Search for the cell housing the specified text and yield its [x, y] center coordinate. 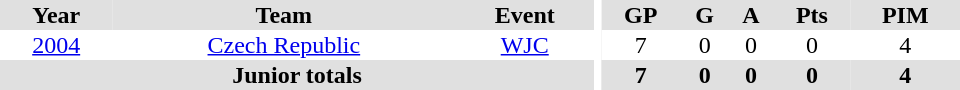
GP [641, 15]
2004 [56, 45]
G [705, 15]
Czech Republic [284, 45]
Team [284, 15]
PIM [905, 15]
Event [524, 15]
WJC [524, 45]
Year [56, 15]
A [752, 15]
Junior totals [297, 75]
Pts [812, 15]
